Detect which cell encompasses the target text, then output its (X, Y) center coordinate. 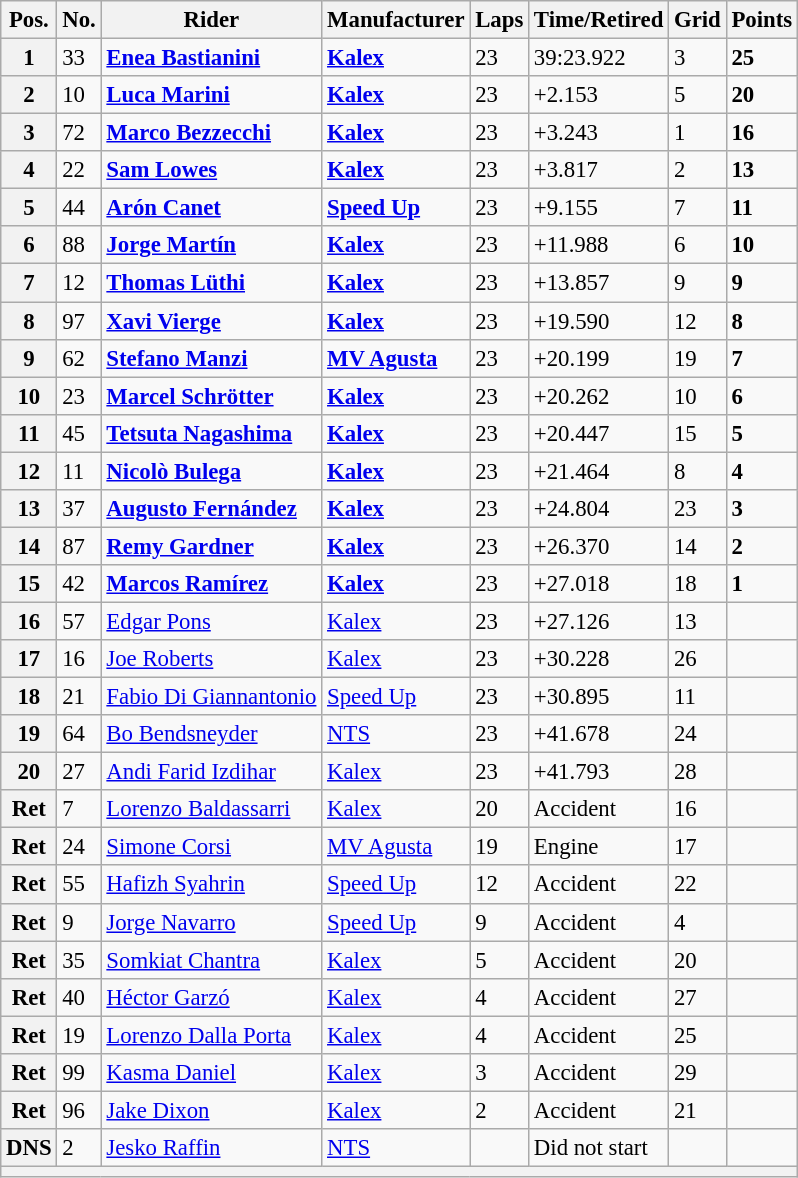
87 (79, 546)
DNS (29, 1148)
Jesko Raffin (212, 1148)
64 (79, 734)
Time/Retired (599, 20)
Remy Gardner (212, 546)
+20.262 (599, 396)
Fabio Di Giannantonio (212, 697)
Bo Bendsneyder (212, 734)
+30.228 (599, 659)
+19.590 (599, 321)
Augusto Fernández (212, 509)
Tetsuta Nagashima (212, 433)
88 (79, 245)
55 (79, 885)
37 (79, 509)
42 (79, 584)
Arón Canet (212, 208)
+11.988 (599, 245)
No. (79, 20)
45 (79, 433)
Grid (698, 20)
Lorenzo Dalla Porta (212, 1035)
62 (79, 358)
26 (698, 659)
Points (762, 20)
+41.793 (599, 772)
97 (79, 321)
+21.464 (599, 471)
Luca Marini (212, 95)
+27.126 (599, 621)
29 (698, 1073)
Thomas Lüthi (212, 283)
Joe Roberts (212, 659)
+20.447 (599, 433)
Did not start (599, 1148)
Jorge Navarro (212, 922)
Lorenzo Baldassarri (212, 809)
Edgar Pons (212, 621)
72 (79, 133)
Nicolò Bulega (212, 471)
Simone Corsi (212, 847)
+41.678 (599, 734)
96 (79, 1110)
+30.895 (599, 697)
Kasma Daniel (212, 1073)
57 (79, 621)
Jake Dixon (212, 1110)
+26.370 (599, 546)
39:23.922 (599, 58)
Jorge Martín (212, 245)
Stefano Manzi (212, 358)
33 (79, 58)
+9.155 (599, 208)
Hafizh Syahrin (212, 885)
Andi Farid Izdihar (212, 772)
Manufacturer (396, 20)
Pos. (29, 20)
Rider (212, 20)
+3.817 (599, 170)
Marcel Schrötter (212, 396)
Marco Bezzecchi (212, 133)
99 (79, 1073)
+27.018 (599, 584)
35 (79, 960)
Marcos Ramírez (212, 584)
+3.243 (599, 133)
Engine (599, 847)
28 (698, 772)
Somkiat Chantra (212, 960)
Enea Bastianini (212, 58)
+20.199 (599, 358)
+2.153 (599, 95)
+13.857 (599, 283)
Xavi Vierge (212, 321)
Héctor Garzó (212, 997)
44 (79, 208)
Laps (500, 20)
40 (79, 997)
Sam Lowes (212, 170)
+24.804 (599, 509)
